Locate the cell with the specified text and output its [X, Y] center coordinate. 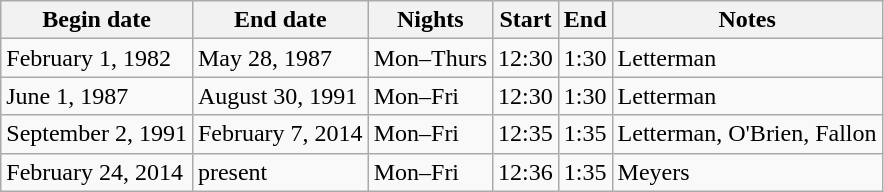
February 24, 2014 [97, 172]
present [280, 172]
September 2, 1991 [97, 134]
February 7, 2014 [280, 134]
May 28, 1987 [280, 58]
12:35 [526, 134]
Begin date [97, 20]
Start [526, 20]
End [585, 20]
Notes [747, 20]
February 1, 1982 [97, 58]
Mon–Thurs [430, 58]
June 1, 1987 [97, 96]
Letterman, O'Brien, Fallon [747, 134]
August 30, 1991 [280, 96]
Meyers [747, 172]
End date [280, 20]
12:36 [526, 172]
Nights [430, 20]
